Provide the [X, Y] coordinate of the cell's center where the given text is located.  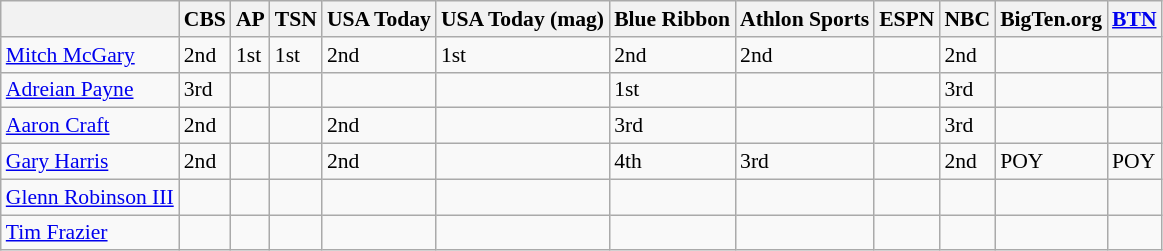
Gary Harris [90, 162]
Adreian Payne [90, 90]
NBC [967, 19]
BigTen.org [1051, 19]
USA Today (mag) [522, 19]
Athlon Sports [804, 19]
Blue Ribbon [672, 19]
4th [672, 162]
BTN [1134, 19]
CBS [205, 19]
Tim Frazier [90, 233]
TSN [296, 19]
Glenn Robinson III [90, 197]
AP [250, 19]
USA Today [379, 19]
ESPN [906, 19]
Aaron Craft [90, 126]
Mitch McGary [90, 55]
